For the text-containing cell, return its midpoint in (x, y) coordinate format. 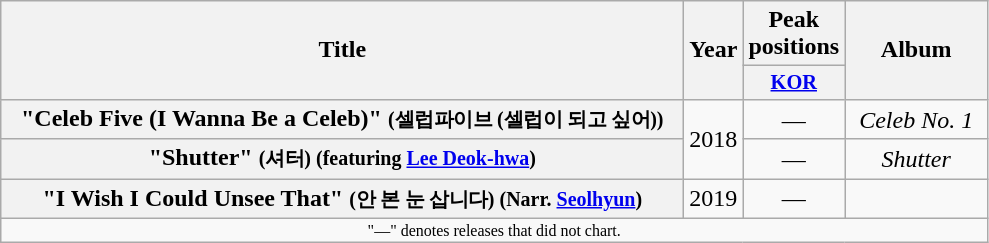
"—" denotes releases that did not chart. (494, 230)
Peak positions (794, 34)
"Celeb Five (I Wanna Be a Celeb)" (셀럽파이브 (셀럽이 되고 싶어)) (342, 119)
"Shutter" (셔터) (featuring Lee Deok-hwa) (342, 159)
2018 (714, 138)
"I Wish I Could Unsee That" (안 본 눈 삽니다) (Narr. Seolhyun) (342, 199)
2019 (714, 199)
KOR (794, 83)
Celeb No. 1 (916, 119)
Year (714, 50)
Title (342, 50)
Album (916, 50)
Shutter (916, 159)
